Locate the cell with the specified text and output its (X, Y) center coordinate. 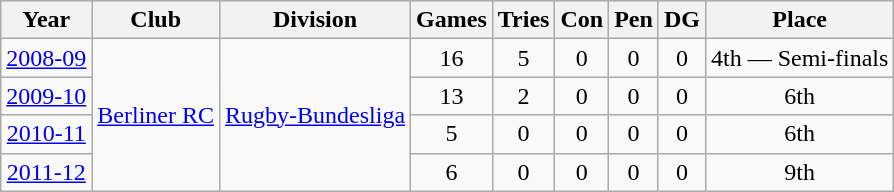
Con (582, 20)
Berliner RC (156, 115)
13 (452, 96)
2010-11 (46, 134)
Games (452, 20)
16 (452, 58)
2009-10 (46, 96)
6 (452, 172)
2011-12 (46, 172)
Division (316, 20)
2008-09 (46, 58)
Tries (524, 20)
Place (799, 20)
Club (156, 20)
4th — Semi-finals (799, 58)
Year (46, 20)
9th (799, 172)
2 (524, 96)
Rugby-Bundesliga (316, 115)
Pen (634, 20)
DG (682, 20)
